Find where the given text appears and provide that cell's center as (x, y) coordinate. 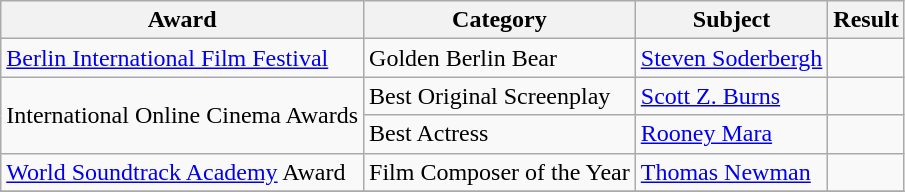
Award (182, 20)
Steven Soderbergh (732, 58)
Category (500, 20)
Scott Z. Burns (732, 96)
World Soundtrack Academy Award (182, 172)
Thomas Newman (732, 172)
Result (866, 20)
Best Original Screenplay (500, 96)
Film Composer of the Year (500, 172)
Rooney Mara (732, 134)
Best Actress (500, 134)
Golden Berlin Bear (500, 58)
Subject (732, 20)
International Online Cinema Awards (182, 115)
Berlin International Film Festival (182, 58)
